Pinpoint the cell where the given text exists, returning its [x, y] midpoint coordinate. 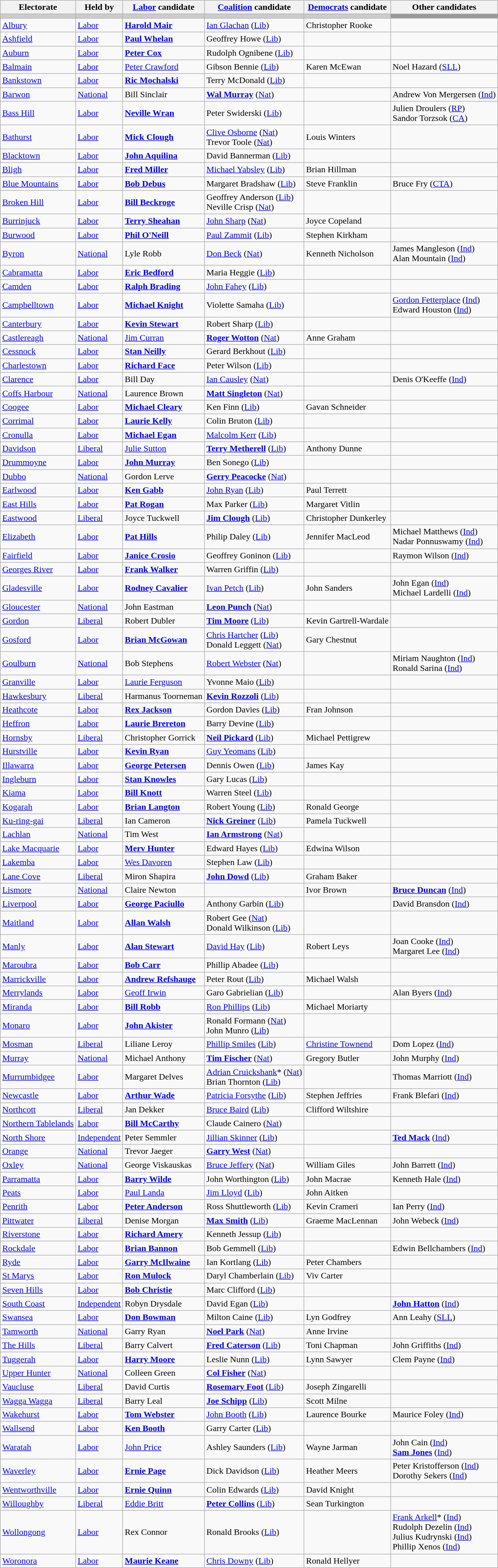
David Bannerman (Lib) [254, 156]
Northern Tablelands [38, 1123]
Lakemba [38, 862]
Anne Graham [347, 338]
Elizabeth [38, 537]
Pat Rogan [163, 504]
Steve Franklin [347, 183]
Gosford [38, 640]
Phillip Smiles (Lib) [254, 1044]
Kevin Gartrell-Wardale [347, 621]
Geoffrey Goninon (Lib) [254, 555]
Wal Murray (Nat) [254, 94]
Kenneth Jessup (Lib) [254, 1234]
Pamela Tuckwell [347, 821]
Kevin Rozzoli (Lib) [254, 696]
John Price [163, 1447]
Michael Egan [163, 435]
Karen McEwan [347, 67]
Christopher Rooke [347, 25]
Scott Milne [347, 1400]
John Webeck (Ind) [444, 1221]
Gloucester [38, 607]
Woronora [38, 1561]
Ron Mulock [163, 1276]
Hornsby [38, 738]
Neville Wran [163, 113]
Dom Lopez (Ind) [444, 1044]
Adrian Cruickshank* (Nat)Brian Thornton (Lib) [254, 1077]
Held by [99, 7]
Lyn Godfrey [347, 1317]
George Viskauskas [163, 1165]
Clive Osborne (Nat)Trevor Toole (Nat) [254, 137]
Bob Christie [163, 1290]
Paul Zammit (Lib) [254, 235]
Colin Edwards (Lib) [254, 1490]
Warren Griffin (Lib) [254, 569]
Bob Gemmell (Lib) [254, 1248]
Wes Davoren [163, 862]
Gibson Bennie (Lib) [254, 67]
Wollongong [38, 1532]
Gary Lucas (Lib) [254, 779]
Violette Samaha (Lib) [254, 305]
Democrats candidate [347, 7]
Matt Singleton (Nat) [254, 393]
Broken Hill [38, 203]
Warren Steel (Lib) [254, 793]
John Hatton (Ind) [444, 1304]
Robert Sharp (Lib) [254, 324]
Bill Knott [163, 793]
Ken Finn (Lib) [254, 407]
Drummoyne [38, 463]
Jim Curran [163, 338]
Barwon [38, 94]
Dennis Owen (Lib) [254, 765]
Ted Mack (Ind) [444, 1137]
Harmanus Toorneman [163, 696]
Stephen Kirkham [347, 235]
Charlestown [38, 365]
Northcott [38, 1109]
Geoffrey Howe (Lib) [254, 39]
Bruce Duncan (Ind) [444, 890]
Rex Jackson [163, 710]
Murray [38, 1058]
Orange [38, 1151]
Trevor Jaeger [163, 1151]
Claude Cainero (Nat) [254, 1123]
Don Beck (Nat) [254, 254]
Robert Webster (Nat) [254, 663]
Lake Macquarie [38, 848]
Parramatta [38, 1179]
Ian Perry (Ind) [444, 1207]
Bankstown [38, 80]
Cessnock [38, 351]
Wallsend [38, 1429]
Bob Stephens [163, 663]
Stephen Law (Lib) [254, 862]
Edwin Bellchambers (Ind) [444, 1248]
Anne Irvine [347, 1331]
Ian Armstrong (Nat) [254, 834]
Geoffrey Anderson (Lib)Neville Crisp (Nat) [254, 203]
Peter Rout (Lib) [254, 979]
Jennifer MacLeod [347, 537]
Graham Baker [347, 876]
Bill Day [163, 379]
Wayne Jarman [347, 1447]
Rodney Cavalier [163, 588]
Terry Metherell (Lib) [254, 449]
Canterbury [38, 324]
Tamworth [38, 1331]
John Egan (Ind)Michael Lardelli (Ind) [444, 588]
John Murray [163, 463]
Goulburn [38, 663]
Ian Glachan (Lib) [254, 25]
The Hills [38, 1345]
Bruce Baird (Lib) [254, 1109]
Wentworthville [38, 1490]
Harold Mair [163, 25]
John Aquilina [163, 156]
Daryl Chamberlain (Lib) [254, 1276]
Anthony Dunne [347, 449]
Newcastle [38, 1096]
Geoff Irwin [163, 993]
Peter Semmler [163, 1137]
Stephen Jeffries [347, 1096]
Gladesville [38, 588]
Kenneth Nicholson [347, 254]
Blue Mountains [38, 183]
Bill Robb [163, 1007]
Richard Face [163, 365]
Lismore [38, 890]
Toni Chapman [347, 1345]
Peter Swiderski (Lib) [254, 113]
Marrickville [38, 979]
Albury [38, 25]
Peter Wilson (Lib) [254, 365]
Ronald Formann (Nat)John Munro (Lib) [254, 1026]
Graeme MacLennan [347, 1221]
Frank Walker [163, 569]
Ian Causley (Nat) [254, 379]
Lyle Robb [163, 254]
Heather Meers [347, 1471]
Coalition candidate [254, 7]
Merv Hunter [163, 848]
Auburn [38, 53]
Other candidates [444, 7]
Miron Shapira [163, 876]
John Griffiths (Ind) [444, 1345]
Alan Byers (Ind) [444, 993]
John Sharp (Nat) [254, 221]
Ann Leahy (SLL) [444, 1317]
Murrumbidgee [38, 1077]
Rosemary Foot (Lib) [254, 1387]
Rudolph Ognibene (Lib) [254, 53]
Margaret Vitlin [347, 504]
Fred Miller [163, 169]
Fran Johnson [347, 710]
Bass Hill [38, 113]
Stan Neilly [163, 351]
Colin Bruton (Lib) [254, 421]
Noel Park (Nat) [254, 1331]
Robert Dubler [163, 621]
Garry Carter (Lib) [254, 1429]
Bill Beckroge [163, 203]
Louis Winters [347, 137]
Electorate [38, 7]
Brian Langton [163, 807]
Max Parker (Lib) [254, 504]
Heathcote [38, 710]
Gordon Lerve [163, 476]
Jim Clough (Lib) [254, 518]
Michael Moriarty [347, 1007]
Coogee [38, 407]
North Shore [38, 1137]
Christopher Gorrick [163, 738]
Waverley [38, 1471]
James Mangleson (Ind)Alan Mountain (Ind) [444, 254]
Denise Morgan [163, 1221]
Miranda [38, 1007]
Cronulla [38, 435]
Ashley Saunders (Lib) [254, 1447]
Hurstville [38, 751]
Margaret Delves [163, 1077]
Peter Kristofferson (Ind)Dorothy Sekers (Ind) [444, 1471]
Campbelltown [38, 305]
Marc Clifford (Lib) [254, 1290]
Michael Matthews (Ind)Nadar Ponnuswamy (Ind) [444, 537]
Ken Gabb [163, 490]
Maria Heggie (Lib) [254, 272]
Phillip Abadee (Lib) [254, 965]
East Hills [38, 504]
Kenneth Hale (Ind) [444, 1179]
Paul Terrett [347, 490]
Blacktown [38, 156]
Col Fisher (Nat) [254, 1373]
Ian Cameron [163, 821]
John Ryan (Lib) [254, 490]
Brian Hillman [347, 169]
Jillian Skinner (Lib) [254, 1137]
Camden [38, 286]
Michael Pettigrew [347, 738]
Gordon Davies (Lib) [254, 710]
Robert Gee (Nat)Donald Wilkinson (Lib) [254, 922]
William Giles [347, 1165]
Raymon Wilson (Ind) [444, 555]
Julien Droulers (RP)Sandor Torzsok (CA) [444, 113]
Lachlan [38, 834]
Garry Ryan [163, 1331]
Malcolm Kerr (Lib) [254, 435]
Margaret Bradshaw (Lib) [254, 183]
Ivan Petch (Lib) [254, 588]
Pittwater [38, 1221]
Wakehurst [38, 1415]
Robert Leys [347, 946]
Penrith [38, 1207]
Guy Yeomans (Lib) [254, 751]
John Akister [163, 1026]
Fred Caterson (Lib) [254, 1345]
South Coast [38, 1304]
Garry West (Nat) [254, 1151]
Frank Blefari (Ind) [444, 1096]
Swansea [38, 1317]
Clem Payne (Ind) [444, 1359]
Ross Shuttleworth (Lib) [254, 1207]
Bob Carr [163, 965]
Eddie Britt [163, 1504]
Leslie Nunn (Lib) [254, 1359]
Robyn Drysdale [163, 1304]
Upper Hunter [38, 1373]
Lane Cove [38, 876]
Ben Sonego (Lib) [254, 463]
Maroubra [38, 965]
Balmain [38, 67]
Jan Dekker [163, 1109]
Wagga Wagga [38, 1400]
Davidson [38, 449]
Neil Pickard (Lib) [254, 738]
Bruce Fry (CTA) [444, 183]
Allan Walsh [163, 922]
Pat Hills [163, 537]
Brian McGowan [163, 640]
Miriam Naughton (Ind)Ronald Sarina (Ind) [444, 663]
Bathurst [38, 137]
Granville [38, 682]
Labor candidate [163, 7]
Gordon Fetterplace (Ind)Edward Houston (Ind) [444, 305]
John Eastman [163, 607]
John Cain (Ind)Sam Jones (Ind) [444, 1447]
Burrinjuck [38, 221]
Georges River [38, 569]
Bob Debus [163, 183]
Sean Turkington [347, 1504]
Peter Crawford [163, 67]
Julie Sutton [163, 449]
Laurence Bourke [347, 1415]
Peter Cox [163, 53]
David Knight [347, 1490]
Ronald Hellyer [347, 1561]
Yvonne Maio (Lib) [254, 682]
Rex Connor [163, 1532]
Richard Amery [163, 1234]
Christopher Dunkerley [347, 518]
Willoughby [38, 1504]
Peter Collins (Lib) [254, 1504]
Bruce Jeffery (Nat) [254, 1165]
Garry McIlwaine [163, 1262]
Waratah [38, 1447]
Fairfield [38, 555]
Ernie Page [163, 1471]
Merrylands [38, 993]
Harry Moore [163, 1359]
Riverstone [38, 1234]
Ron Phillips (Lib) [254, 1007]
Chris Downy (Lib) [254, 1561]
Joyce Copeland [347, 221]
Barry Calvert [163, 1345]
Michael Walsh [347, 979]
Vaucluse [38, 1387]
Corrimal [38, 421]
Clarence [38, 379]
Bill McCarthy [163, 1123]
Rockdale [38, 1248]
Laurie Ferguson [163, 682]
Laurence Brown [163, 393]
Terry McDonald (Lib) [254, 80]
John Barrett (Ind) [444, 1165]
Monaro [38, 1026]
Mosman [38, 1044]
Milton Caine (Lib) [254, 1317]
Gerard Berkhout (Lib) [254, 351]
Don Bowman [163, 1317]
Tim Fischer (Nat) [254, 1058]
George Petersen [163, 765]
Nick Greiner (Lib) [254, 821]
Michael Yabsley (Lib) [254, 169]
Stan Knowles [163, 779]
Barry Wilde [163, 1179]
Barry Devine (Lib) [254, 724]
Burwood [38, 235]
Andrew Von Mergersen (Ind) [444, 94]
John Fahey (Lib) [254, 286]
Paul Whelan [163, 39]
Ashfield [38, 39]
David Curtis [163, 1387]
Peats [38, 1193]
Maurie Keane [163, 1561]
Bligh [38, 169]
Ku-ring-gai [38, 821]
Dubbo [38, 476]
Gary Chestnut [347, 640]
Illawarra [38, 765]
Kogarah [38, 807]
James Kay [347, 765]
Liliane Leroy [163, 1044]
Andrew Refshauge [163, 979]
John Macrae [347, 1179]
Ian Kortlang (Lib) [254, 1262]
Kevin Crameri [347, 1207]
Anthony Garbin (Lib) [254, 904]
Dick Davidson (Lib) [254, 1471]
Castlereagh [38, 338]
Max Smith (Lib) [254, 1221]
Philip Daley (Lib) [254, 537]
Joan Cooke (Ind)Margaret Lee (Ind) [444, 946]
Coffs Harbour [38, 393]
Ronald Brooks (Lib) [254, 1532]
Janice Crosio [163, 555]
Cabramatta [38, 272]
Kiama [38, 793]
Byron [38, 254]
Frank Arkell* (Ind)Rudolph Dezelin (Ind)Julius Kudrynski (Ind)Phillip Xenos (Ind) [444, 1532]
Christine Townend [347, 1044]
Tim West [163, 834]
Ric Mochalski [163, 80]
Maitland [38, 922]
Kevin Stewart [163, 324]
Gregory Butler [347, 1058]
Ernie Quinn [163, 1490]
John Dowd (Lib) [254, 876]
Ryde [38, 1262]
Edwina Wilson [347, 848]
Alan Stewart [163, 946]
Michael Knight [163, 305]
Heffron [38, 724]
Brian Bannon [163, 1248]
Tom Webster [163, 1415]
David Bransdon (Ind) [444, 904]
Manly [38, 946]
Hawkesbury [38, 696]
Mick Clough [163, 137]
Lynn Sawyer [347, 1359]
Clifford Wiltshire [347, 1109]
Tuggerah [38, 1359]
Eastwood [38, 518]
Arthur Wade [163, 1096]
Viv Carter [347, 1276]
Michael Cleary [163, 407]
St Marys [38, 1276]
Laurie Kelly [163, 421]
John Murphy (Ind) [444, 1058]
John Booth (Lib) [254, 1415]
John Sanders [347, 588]
Gavan Schneider [347, 407]
Patricia Forsythe (Lib) [254, 1096]
David Egan (Lib) [254, 1304]
John Aitken [347, 1193]
Bill Sinclair [163, 94]
Ken Booth [163, 1429]
Paul Landa [163, 1193]
Edward Hayes (Lib) [254, 848]
Ronald George [347, 807]
Ingleburn [38, 779]
George Paciullo [163, 904]
Oxley [38, 1165]
Barry Leal [163, 1400]
Denis O'Keeffe (Ind) [444, 379]
Joyce Tuckwell [163, 518]
Tim Moore (Lib) [254, 621]
Phil O'Neill [163, 235]
Earlwood [38, 490]
John Worthington (Lib) [254, 1179]
Peter Anderson [163, 1207]
Ivor Brown [347, 890]
Colleen Green [163, 1373]
Maurice Foley (Ind) [444, 1415]
Gordon [38, 621]
Terry Sheahan [163, 221]
Leon Punch (Nat) [254, 607]
Noel Hazard (SLL) [444, 67]
Gerry Peacocke (Nat) [254, 476]
David Hay (Lib) [254, 946]
Ralph Brading [163, 286]
Roger Wotton (Nat) [254, 338]
Laurie Brereton [163, 724]
Liverpool [38, 904]
Garo Gabrielian (Lib) [254, 993]
Claire Newton [163, 890]
Eric Bedford [163, 272]
Joseph Zingarelli [347, 1387]
Michael Anthony [163, 1058]
Seven Hills [38, 1290]
Jim Lloyd (Lib) [254, 1193]
Chris Hartcher (Lib)Donald Leggett (Nat) [254, 640]
Kevin Ryan [163, 751]
Peter Chambers [347, 1262]
Robert Young (Lib) [254, 807]
Joe Schipp (Lib) [254, 1400]
Thomas Marriott (Ind) [444, 1077]
